Extract the (X, Y) coordinate from the center of the cell holding the provided text.  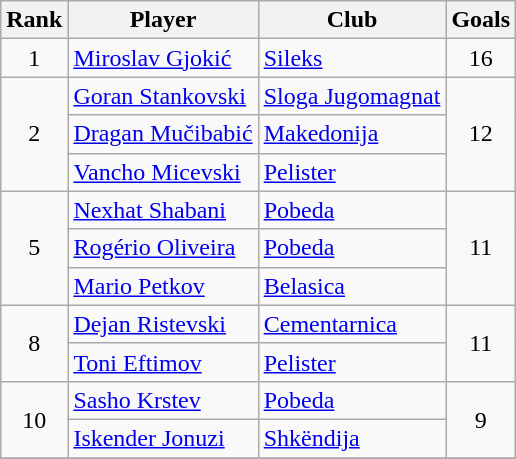
Iskender Jonuzi (163, 438)
12 (481, 134)
Makedonija (352, 134)
Player (163, 20)
5 (34, 248)
Vancho Micevski (163, 172)
16 (481, 58)
10 (34, 419)
Toni Eftimov (163, 362)
2 (34, 134)
Rogério Oliveira (163, 248)
Sileks (352, 58)
Sloga Jugomagnat (352, 96)
Belasica (352, 286)
Miroslav Gjokić (163, 58)
Club (352, 20)
Rank (34, 20)
1 (34, 58)
Dragan Mučibabić (163, 134)
Shkëndija (352, 438)
Cementarnica (352, 324)
Mario Petkov (163, 286)
Dejan Ristevski (163, 324)
Sasho Krstev (163, 400)
Nexhat Shabani (163, 210)
9 (481, 419)
Goals (481, 20)
8 (34, 343)
Goran Stankovski (163, 96)
